Search for the cell housing the specified text and yield its (x, y) center coordinate. 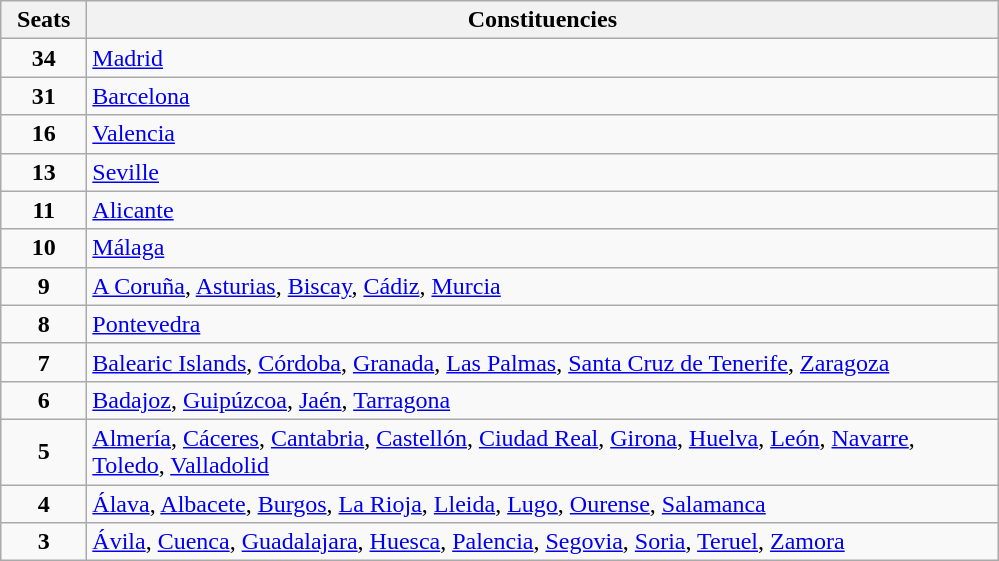
4 (44, 503)
Alicante (542, 210)
6 (44, 400)
Ávila, Cuenca, Guadalajara, Huesca, Palencia, Segovia, Soria, Teruel, Zamora (542, 542)
16 (44, 134)
31 (44, 96)
Álava, Albacete, Burgos, La Rioja, Lleida, Lugo, Ourense, Salamanca (542, 503)
Seats (44, 20)
Madrid (542, 58)
34 (44, 58)
8 (44, 324)
7 (44, 362)
Constituencies (542, 20)
Valencia (542, 134)
Barcelona (542, 96)
Balearic Islands, Córdoba, Granada, Las Palmas, Santa Cruz de Tenerife, Zaragoza (542, 362)
Seville (542, 172)
Almería, Cáceres, Cantabria, Castellón, Ciudad Real, Girona, Huelva, León, Navarre, Toledo, Valladolid (542, 452)
13 (44, 172)
11 (44, 210)
3 (44, 542)
9 (44, 286)
Málaga (542, 248)
Pontevedra (542, 324)
Badajoz, Guipúzcoa, Jaén, Tarragona (542, 400)
5 (44, 452)
10 (44, 248)
A Coruña, Asturias, Biscay, Cádiz, Murcia (542, 286)
